Extract the (x, y) coordinate from the center of the cell holding the provided text.  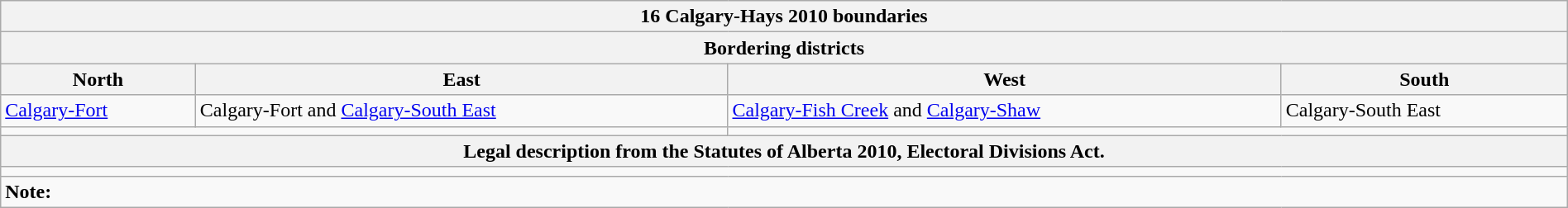
16 Calgary-Hays 2010 boundaries (784, 17)
Calgary-Fort (98, 111)
South (1424, 79)
Calgary-Fish Creek and Calgary-Shaw (1004, 111)
West (1004, 79)
North (98, 79)
Bordering districts (784, 48)
Calgary-South East (1424, 111)
Legal description from the Statutes of Alberta 2010, Electoral Divisions Act. (784, 151)
Note: (784, 191)
East (461, 79)
Calgary-Fort and Calgary-South East (461, 111)
